From the cell containing the given text, extract its center point as (x, y) coordinate. 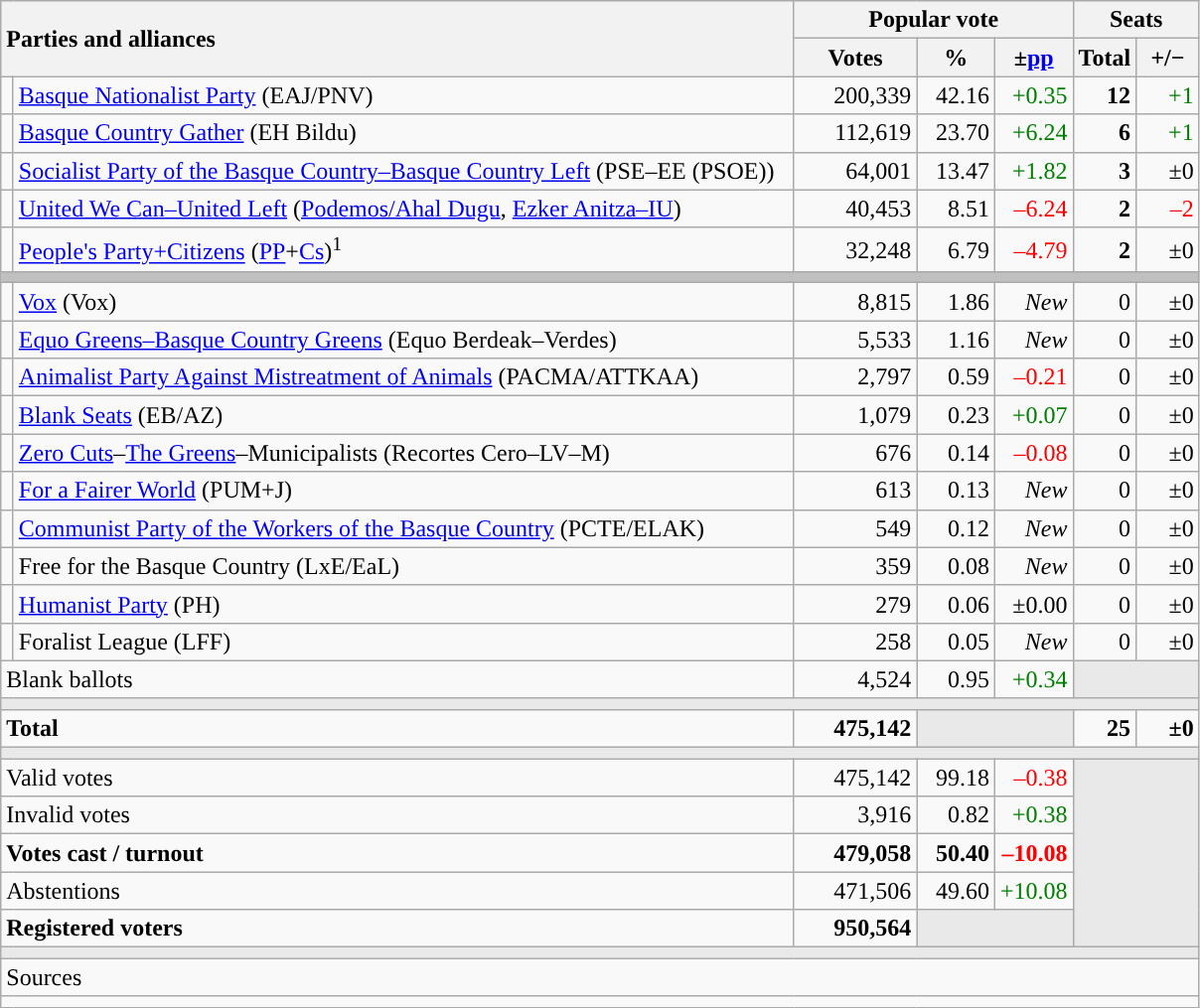
12 (1105, 95)
0.82 (956, 815)
±pp (1033, 58)
Equo Greens–Basque Country Greens (Equo Berdeak–Verdes) (403, 340)
+1.82 (1033, 171)
Foralist League (LFF) (403, 642)
279 (855, 604)
0.05 (956, 642)
200,339 (855, 95)
5,533 (855, 340)
Socialist Party of the Basque Country–Basque Country Left (PSE–EE (PSOE)) (403, 171)
People's Party+Citizens (PP+Cs)1 (403, 250)
Seats (1136, 20)
Humanist Party (PH) (403, 604)
Valid votes (397, 778)
0.23 (956, 415)
Sources (600, 977)
–6.24 (1033, 209)
0.06 (956, 604)
+/− (1168, 58)
Basque Country Gather (EH Bildu) (403, 133)
613 (855, 491)
6 (1105, 133)
Communist Party of the Workers of the Basque Country (PCTE/ELAK) (403, 528)
64,001 (855, 171)
Basque Nationalist Party (EAJ/PNV) (403, 95)
Invalid votes (397, 815)
4,524 (855, 679)
–4.79 (1033, 250)
359 (855, 566)
479,058 (855, 853)
Votes (855, 58)
950,564 (855, 929)
99.18 (956, 778)
40,453 (855, 209)
13.47 (956, 171)
0.12 (956, 528)
8,815 (855, 302)
Registered voters (397, 929)
32,248 (855, 250)
471,506 (855, 891)
3 (1105, 171)
258 (855, 642)
25 (1105, 728)
112,619 (855, 133)
0.95 (956, 679)
Animalist Party Against Mistreatment of Animals (PACMA/ATTKAA) (403, 377)
676 (855, 453)
+6.24 (1033, 133)
Abstentions (397, 891)
8.51 (956, 209)
0.59 (956, 377)
–10.08 (1033, 853)
549 (855, 528)
0.14 (956, 453)
Votes cast / turnout (397, 853)
Vox (Vox) (403, 302)
–2 (1168, 209)
Zero Cuts–The Greens–Municipalists (Recortes Cero–LV–M) (403, 453)
+10.08 (1033, 891)
+0.34 (1033, 679)
For a Fairer World (PUM+J) (403, 491)
3,916 (855, 815)
0.08 (956, 566)
49.60 (956, 891)
±0.00 (1033, 604)
–0.38 (1033, 778)
United We Can–United Left (Podemos/Ahal Dugu, Ezker Anitza–IU) (403, 209)
+0.38 (1033, 815)
1.16 (956, 340)
2,797 (855, 377)
42.16 (956, 95)
+0.07 (1033, 415)
Blank Seats (EB/AZ) (403, 415)
Parties and alliances (397, 39)
50.40 (956, 853)
1,079 (855, 415)
–0.08 (1033, 453)
Popular vote (934, 20)
Blank ballots (397, 679)
1.86 (956, 302)
Free for the Basque Country (LxE/EaL) (403, 566)
23.70 (956, 133)
% (956, 58)
6.79 (956, 250)
0.13 (956, 491)
+0.35 (1033, 95)
–0.21 (1033, 377)
